Scan for the cell matching the given text and deliver its [x, y] coordinate at center. 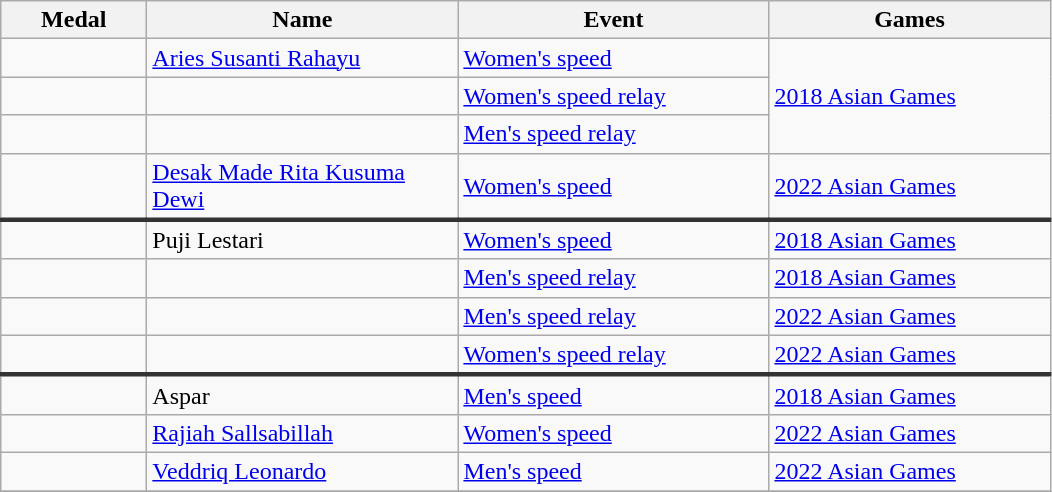
Veddriq Leonardo [302, 471]
Desak Made Rita Kusuma Dewi [302, 186]
Rajiah Sallsabillah [302, 433]
Event [614, 20]
Games [910, 20]
Aries Susanti Rahayu [302, 58]
Puji Lestari [302, 240]
Medal [74, 20]
Name [302, 20]
Aspar [302, 395]
